Identify which cell holds the provided text, then report its [X, Y] central coordinate. 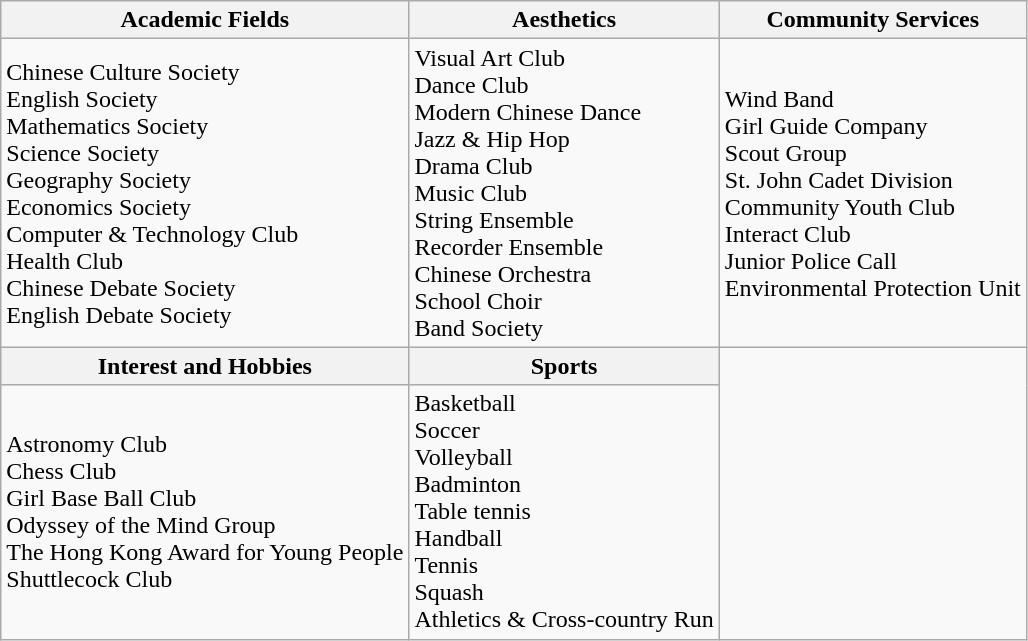
Community Services [872, 20]
Astronomy ClubChess ClubGirl Base Ball ClubOdyssey of the Mind GroupThe Hong Kong Award for Young PeopleShuttlecock Club [205, 512]
Academic Fields [205, 20]
Sports [564, 366]
Aesthetics [564, 20]
Wind BandGirl Guide CompanyScout GroupSt. John Cadet DivisionCommunity Youth ClubInteract ClubJunior Police CallEnvironmental Protection Unit [872, 193]
BasketballSoccerVolleyballBadmintonTable tennisHandballTennisSquashAthletics & Cross-country Run [564, 512]
Interest and Hobbies [205, 366]
